Search for the cell housing the specified text and yield its [X, Y] center coordinate. 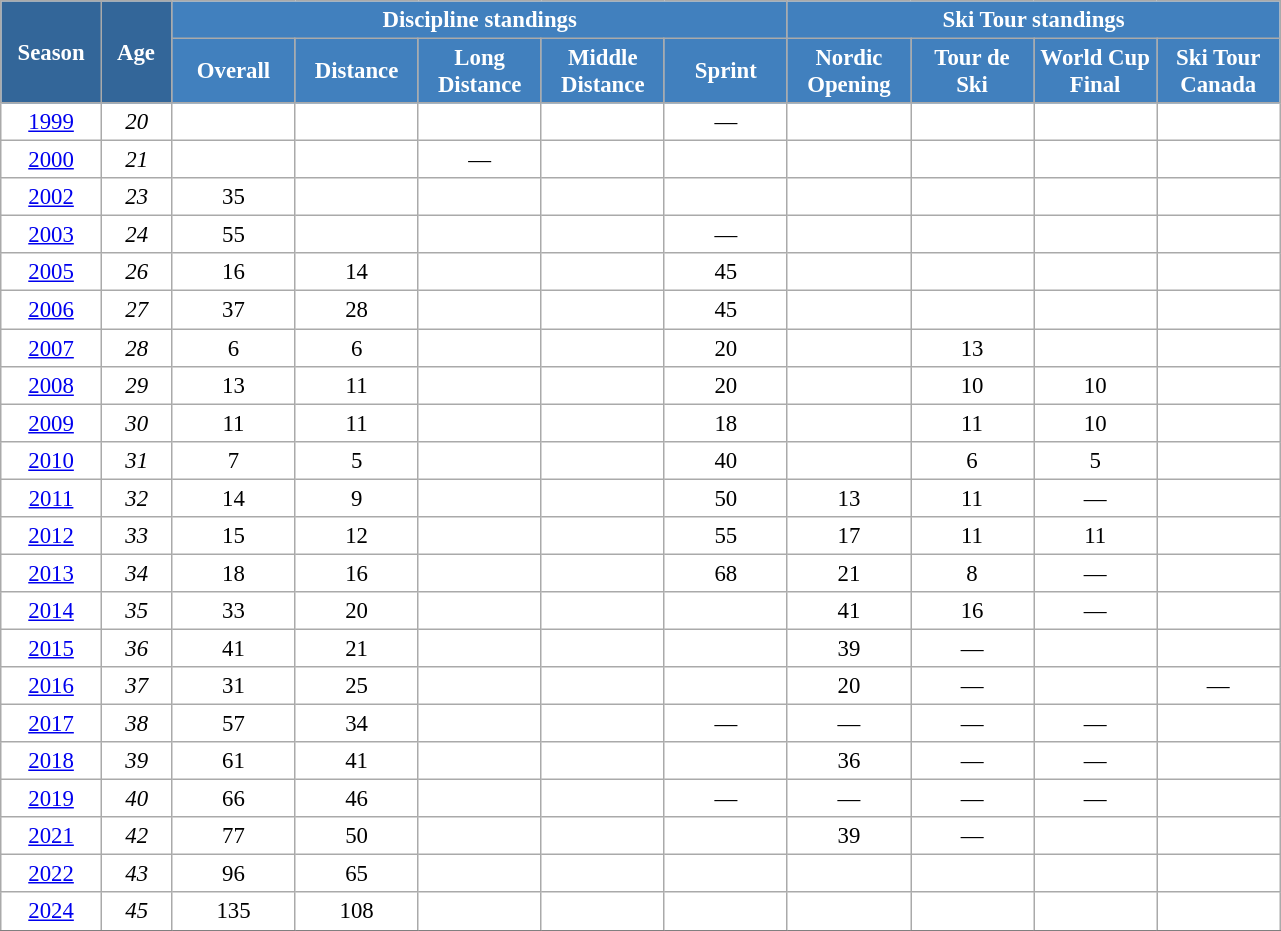
Overall [234, 72]
Season [52, 52]
2021 [52, 836]
Tour deSki [972, 72]
12 [356, 536]
Distance [356, 72]
135 [234, 912]
29 [136, 385]
8 [972, 573]
26 [136, 273]
2019 [52, 799]
2008 [52, 385]
2007 [52, 348]
32 [136, 498]
World CupFinal [1096, 72]
2009 [52, 423]
38 [136, 724]
9 [356, 498]
15 [234, 536]
Middle Distance [602, 72]
23 [136, 197]
2015 [52, 648]
25 [356, 686]
Age [136, 52]
68 [726, 573]
Discipline standings [480, 20]
108 [356, 912]
NordicOpening [848, 72]
61 [234, 761]
43 [136, 874]
Sprint [726, 72]
Ski Tour standings [1033, 20]
2017 [52, 724]
2006 [52, 310]
27 [136, 310]
7 [234, 460]
65 [356, 874]
2011 [52, 498]
77 [234, 836]
2010 [52, 460]
2013 [52, 573]
2003 [52, 235]
66 [234, 799]
1999 [52, 122]
2002 [52, 197]
2024 [52, 912]
57 [234, 724]
42 [136, 836]
46 [356, 799]
2014 [52, 611]
24 [136, 235]
17 [848, 536]
2016 [52, 686]
Long Distance [480, 72]
2000 [52, 160]
2012 [52, 536]
2022 [52, 874]
2005 [52, 273]
30 [136, 423]
96 [234, 874]
2018 [52, 761]
Ski TourCanada [1218, 72]
